Output the (x, y) coordinate of the center of the cell containing the given text.  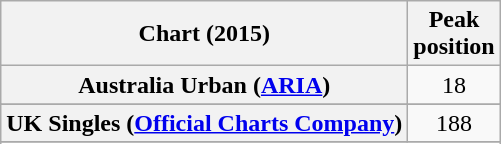
UK Singles (Official Charts Company) (204, 123)
Chart (2015) (204, 34)
18 (454, 85)
Peakposition (454, 34)
Australia Urban (ARIA) (204, 85)
188 (454, 123)
